Scan for the cell matching the given text and deliver its (X, Y) coordinate at center. 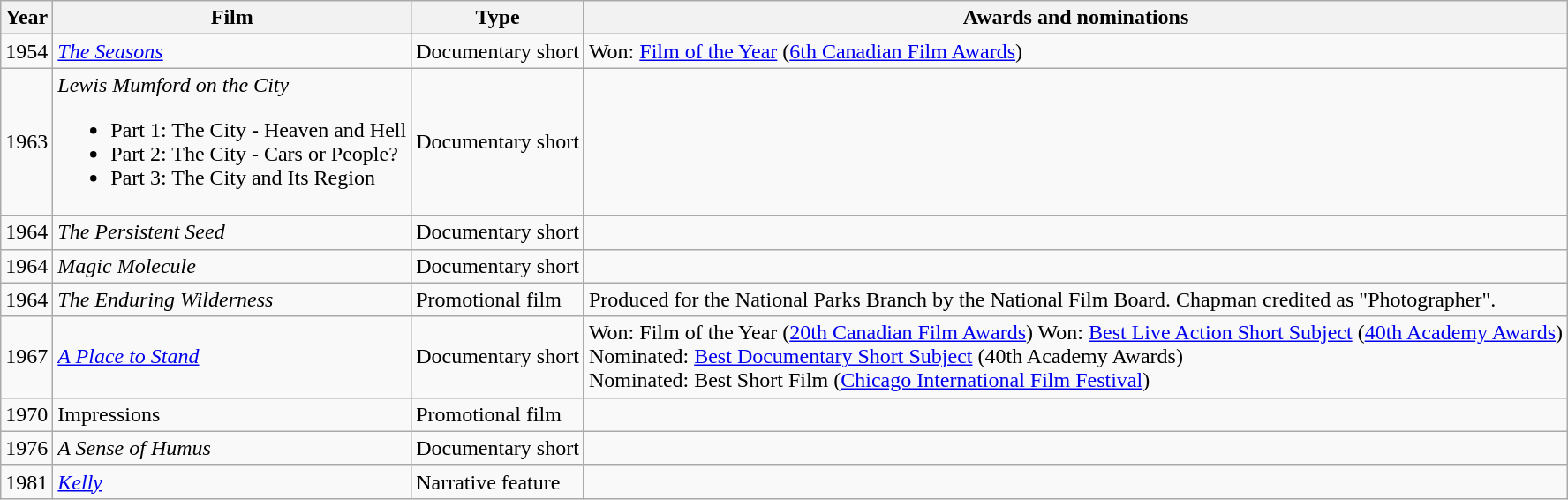
1970 (26, 414)
Awards and nominations (1075, 18)
The Enduring Wilderness (232, 299)
The Seasons (232, 51)
Type (498, 18)
Narrative feature (498, 481)
1954 (26, 51)
Won: Film of the Year (6th Canadian Film Awards) (1075, 51)
1981 (26, 481)
Produced for the National Parks Branch by the National Film Board. Chapman credited as "Photographer". (1075, 299)
Kelly (232, 481)
The Persistent Seed (232, 232)
Impressions (232, 414)
1963 (26, 141)
Lewis Mumford on the CityPart 1: The City - Heaven and HellPart 2: The City - Cars or People?Part 3: The City and Its Region (232, 141)
Film (232, 18)
A Sense of Humus (232, 448)
Magic Molecule (232, 266)
A Place to Stand (232, 357)
1976 (26, 448)
Year (26, 18)
1967 (26, 357)
